Detect which cell encompasses the target text, then output its [x, y] center coordinate. 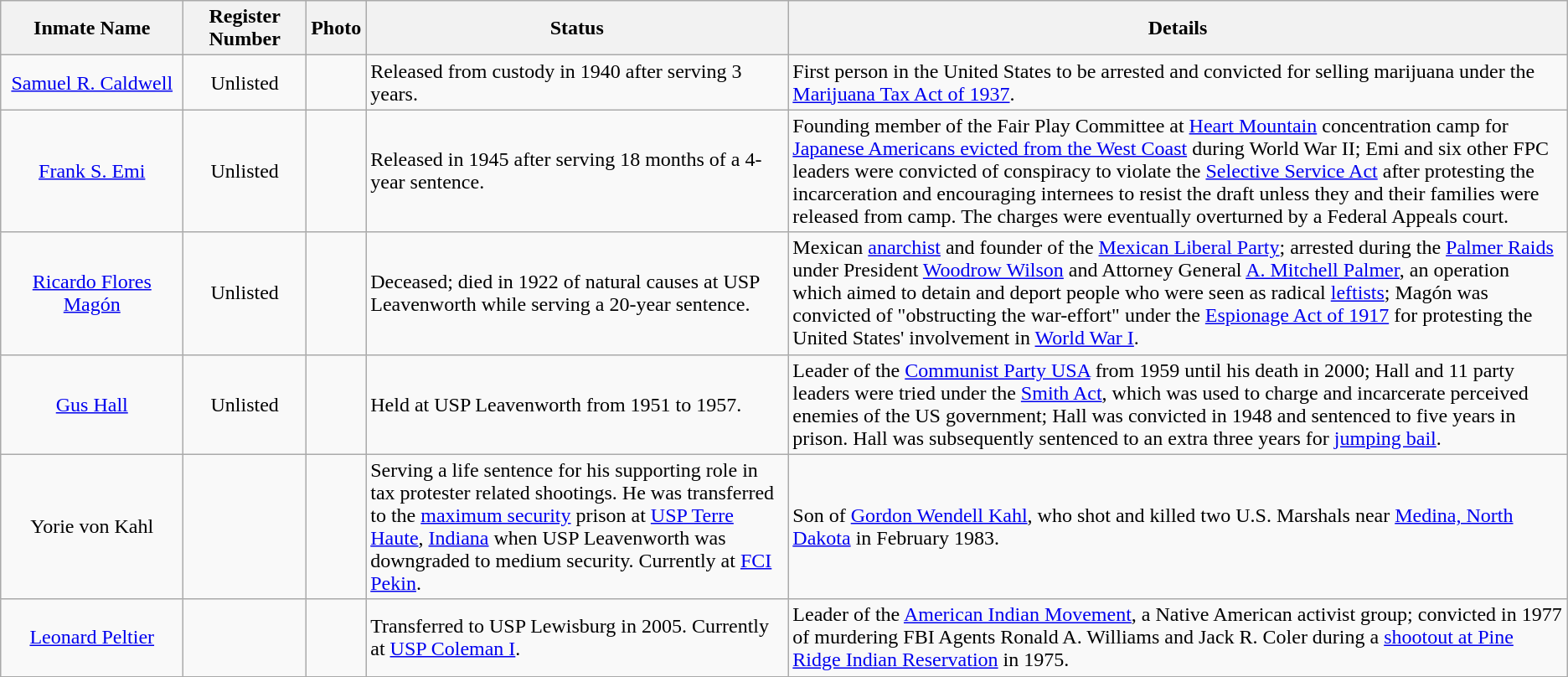
Photo [337, 28]
Gus Hall [92, 404]
Frank S. Emi [92, 171]
Leonard Peltier [92, 638]
Inmate Name [92, 28]
First person in the United States to be arrested and convicted for selling marijuana under the Marijuana Tax Act of 1937. [1178, 82]
Transferred to USP Lewisburg in 2005. Currently at USP Coleman I. [577, 638]
Released in 1945 after serving 18 months of a 4-year sentence. [577, 171]
Samuel R. Caldwell [92, 82]
Details [1178, 28]
Released from custody in 1940 after serving 3 years. [577, 82]
Yorie von Kahl [92, 526]
Held at USP Leavenworth from 1951 to 1957. [577, 404]
Deceased; died in 1922 of natural causes at USP Leavenworth while serving a 20-year sentence. [577, 293]
Son of Gordon Wendell Kahl, who shot and killed two U.S. Marshals near Medina, North Dakota in February 1983. [1178, 526]
Register Number [245, 28]
Status [577, 28]
Ricardo Flores Magón [92, 293]
